Return the [X, Y] coordinate for the center point of the cell that contains the specified text.  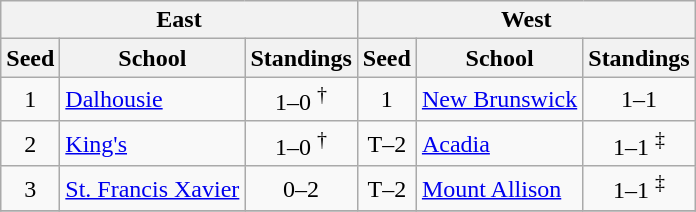
Mount Allison [499, 188]
New Brunswick [499, 100]
1–1 [639, 100]
King's [152, 144]
East [180, 20]
Acadia [499, 144]
West [526, 20]
0–2 [301, 188]
Dalhousie [152, 100]
3 [30, 188]
2 [30, 144]
St. Francis Xavier [152, 188]
